Find where the given text appears and provide that cell's center as [X, Y] coordinate. 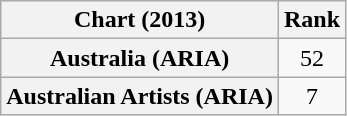
7 [312, 96]
Australia (ARIA) [140, 58]
Australian Artists (ARIA) [140, 96]
52 [312, 58]
Chart (2013) [140, 20]
Rank [312, 20]
